Identify which cell holds the provided text, then report its (X, Y) central coordinate. 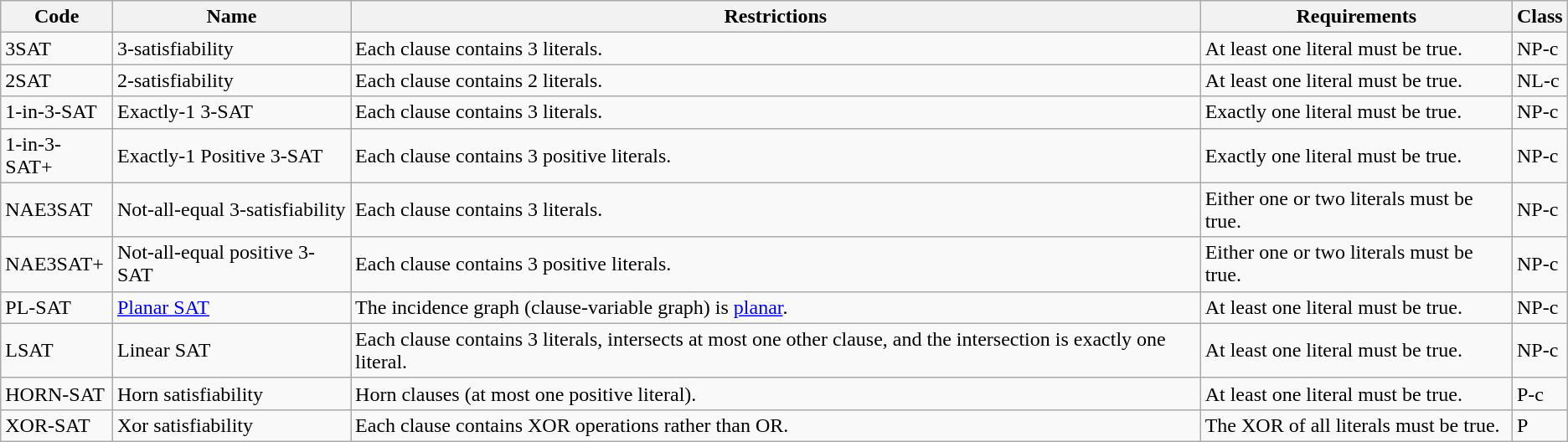
Each clause contains 3 literals, intersects at most one other clause, and the intersection is exactly one literal. (776, 350)
Exactly-1 Positive 3-SAT (231, 156)
XOR-SAT (57, 425)
Horn satisfiability (231, 393)
P-c (1540, 393)
Class (1540, 17)
PL-SAT (57, 307)
2SAT (57, 80)
NAE3SAT (57, 209)
Requirements (1356, 17)
Name (231, 17)
2-satisfiability (231, 80)
Exactly-1 3-SAT (231, 112)
Linear SAT (231, 350)
Code (57, 17)
Not-all-equal 3-satisfiability (231, 209)
Each clause contains XOR operations rather than OR. (776, 425)
Horn clauses (at most one positive literal). (776, 393)
Each clause contains 2 literals. (776, 80)
LSAT (57, 350)
Restrictions (776, 17)
Not-all-equal positive 3-SAT (231, 265)
3-satisfiability (231, 49)
Planar SAT (231, 307)
Xor satisfiability (231, 425)
NL-c (1540, 80)
3SAT (57, 49)
The incidence graph (clause-variable graph) is planar. (776, 307)
1-in-3-SAT (57, 112)
1-in-3-SAT+ (57, 156)
The XOR of all literals must be true. (1356, 425)
NAE3SAT+ (57, 265)
HORN-SAT (57, 393)
P (1540, 425)
